Locate the cell with the specified text and output its [x, y] center coordinate. 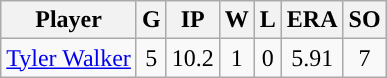
1 [236, 58]
IP [192, 20]
Tyler Walker [69, 58]
10.2 [192, 58]
5 [151, 58]
0 [268, 58]
W [236, 20]
7 [364, 58]
Player [69, 20]
ERA [312, 20]
L [268, 20]
SO [364, 20]
5.91 [312, 58]
G [151, 20]
